Output the (X, Y) coordinate of the center of the cell containing the given text.  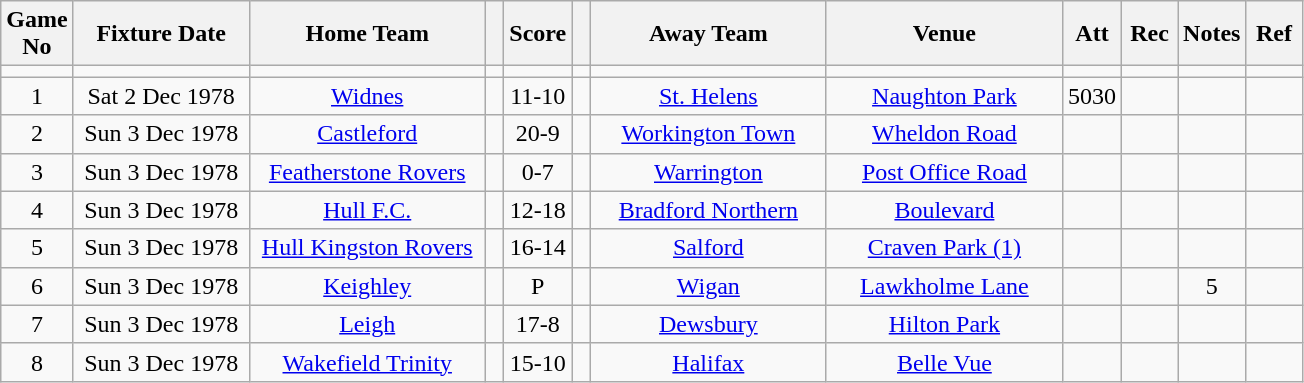
Warrington (708, 172)
Naughton Park (944, 96)
Score (538, 34)
20-9 (538, 134)
Post Office Road (944, 172)
Belle Vue (944, 362)
2 (37, 134)
Halifax (708, 362)
Venue (944, 34)
Hull F.C. (367, 210)
16-14 (538, 248)
Dewsbury (708, 324)
Wheldon Road (944, 134)
1 (37, 96)
Fixture Date (161, 34)
Hilton Park (944, 324)
St. Helens (708, 96)
P (538, 286)
Lawkholme Lane (944, 286)
Workington Town (708, 134)
5030 (1092, 96)
6 (37, 286)
7 (37, 324)
Featherstone Rovers (367, 172)
Ref (1274, 34)
Wakefield Trinity (367, 362)
17-8 (538, 324)
Sat 2 Dec 1978 (161, 96)
Castleford (367, 134)
Hull Kingston Rovers (367, 248)
11-10 (538, 96)
Craven Park (1) (944, 248)
Bradford Northern (708, 210)
Away Team (708, 34)
Game No (37, 34)
8 (37, 362)
4 (37, 210)
Notes (1212, 34)
Salford (708, 248)
12-18 (538, 210)
Wigan (708, 286)
Keighley (367, 286)
3 (37, 172)
Home Team (367, 34)
Att (1092, 34)
Leigh (367, 324)
Rec (1150, 34)
0-7 (538, 172)
Boulevard (944, 210)
15-10 (538, 362)
Widnes (367, 96)
